From the cell containing the given text, extract its center point as (X, Y) coordinate. 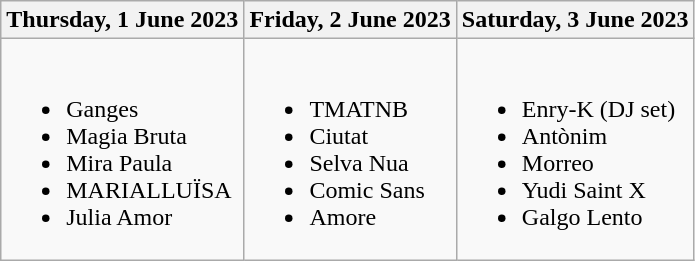
Enry-K (DJ set)AntònimMorreoYudi Saint XGalgo Lento (575, 150)
GangesMagia BrutaMira PaulaMARIALLUÏSAJulia Amor (122, 150)
TMATNBCiutatSelva NuaComic SansAmore (350, 150)
Saturday, 3 June 2023 (575, 20)
Thursday, 1 June 2023 (122, 20)
Friday, 2 June 2023 (350, 20)
